From the cell containing the given text, extract its center point as [x, y] coordinate. 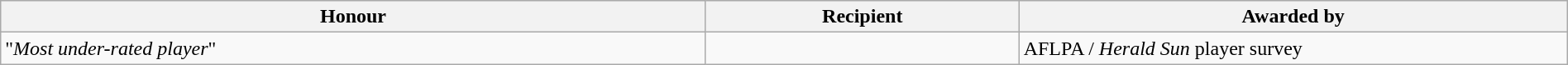
AFLPA / Herald Sun player survey [1293, 48]
"Most under-rated player" [354, 48]
Honour [354, 17]
Recipient [862, 17]
Awarded by [1293, 17]
